For the text-containing cell, return its midpoint in (x, y) coordinate format. 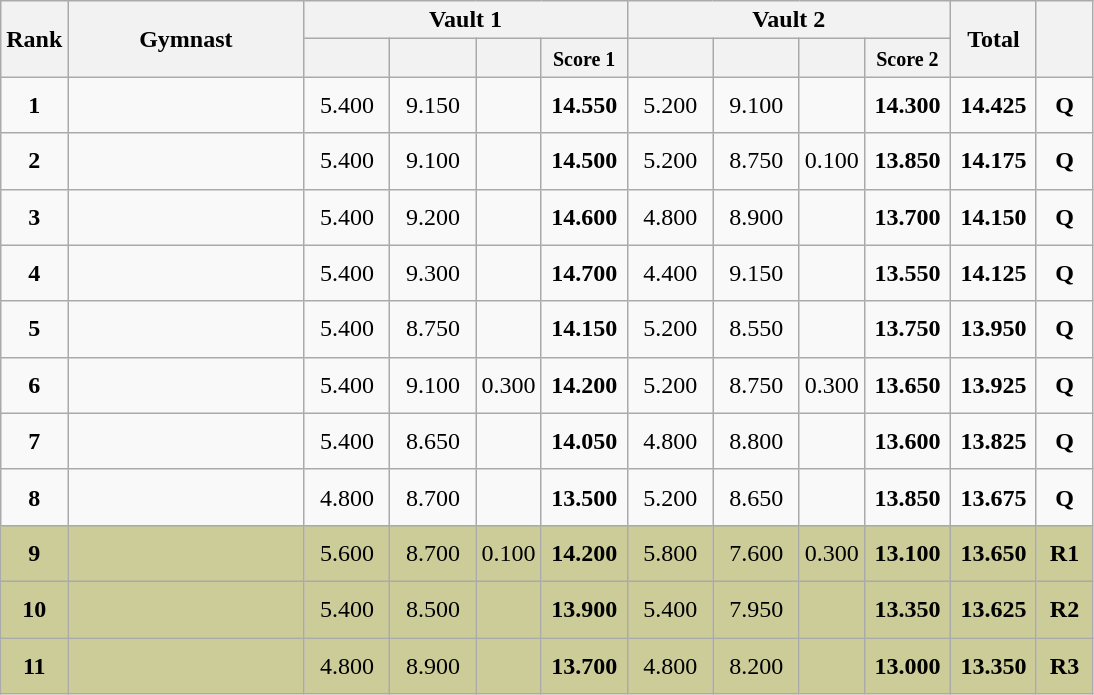
13.750 (907, 329)
4 (34, 273)
13.625 (993, 609)
13.100 (907, 553)
14.550 (584, 105)
5.600 (347, 553)
7.950 (756, 609)
10 (34, 609)
R3 (1064, 666)
14.300 (907, 105)
7.600 (756, 553)
14.425 (993, 105)
7 (34, 441)
13.825 (993, 441)
3 (34, 217)
13.000 (907, 666)
14.125 (993, 273)
R2 (1064, 609)
9.200 (433, 217)
8.550 (756, 329)
Rank (34, 39)
13.950 (993, 329)
R1 (1064, 553)
13.500 (584, 497)
8.800 (756, 441)
13.600 (907, 441)
13.550 (907, 273)
14.175 (993, 161)
Vault 2 (788, 20)
11 (34, 666)
2 (34, 161)
14.600 (584, 217)
14.700 (584, 273)
Vault 1 (466, 20)
5.800 (670, 553)
1 (34, 105)
4.400 (670, 273)
Score 1 (584, 58)
14.050 (584, 441)
13.675 (993, 497)
6 (34, 385)
Total (993, 39)
9.300 (433, 273)
Gymnast (186, 39)
8.200 (756, 666)
Score 2 (907, 58)
9 (34, 553)
8 (34, 497)
5 (34, 329)
13.900 (584, 609)
14.500 (584, 161)
8.500 (433, 609)
13.925 (993, 385)
